Scan for the cell matching the given text and deliver its (x, y) coordinate at center. 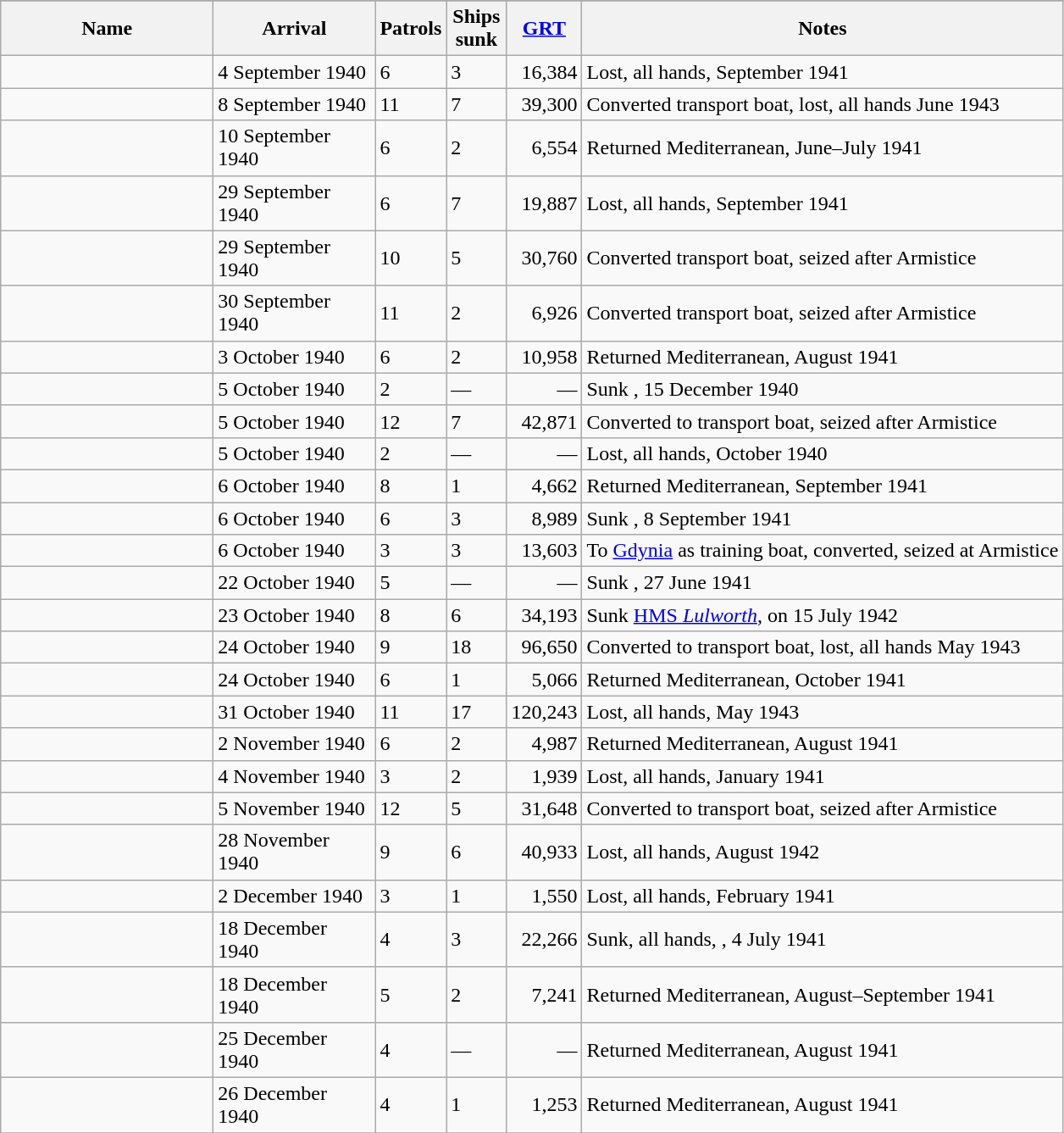
Shipssunk (476, 29)
Sunk , 27 June 1941 (823, 583)
Lost, all hands, August 1942 (823, 853)
Returned Mediterranean, June–July 1941 (823, 147)
Returned Mediterranean, September 1941 (823, 486)
3 October 1940 (295, 357)
Lost, all hands, February 1941 (823, 896)
5,066 (544, 680)
Lost, all hands, January 1941 (823, 776)
1,550 (544, 896)
Returned Mediterranean, October 1941 (823, 680)
96,650 (544, 647)
8,989 (544, 518)
Lost, all hands, October 1940 (823, 453)
To Gdynia as training boat, converted, seized at Armistice (823, 551)
1,253 (544, 1105)
40,933 (544, 853)
GRT (544, 29)
10,958 (544, 357)
18 (476, 647)
6,554 (544, 147)
22,266 (544, 939)
42,871 (544, 421)
Lost, all hands, May 1943 (823, 712)
28 November 1940 (295, 853)
Returned Mediterranean, August–September 1941 (823, 995)
Arrival (295, 29)
Patrols (411, 29)
Sunk , 8 September 1941 (823, 518)
4 November 1940 (295, 776)
8 September 1940 (295, 104)
25 December 1940 (295, 1049)
17 (476, 712)
Sunk, all hands, , 4 July 1941 (823, 939)
16,384 (544, 72)
Sunk HMS Lulworth, on 15 July 1942 (823, 615)
4,662 (544, 486)
13,603 (544, 551)
7,241 (544, 995)
23 October 1940 (295, 615)
Converted transport boat, lost, all hands June 1943 (823, 104)
120,243 (544, 712)
30 September 1940 (295, 314)
2 November 1940 (295, 744)
Sunk , 15 December 1940 (823, 389)
34,193 (544, 615)
30,760 (544, 258)
26 December 1940 (295, 1105)
10 (411, 258)
4,987 (544, 744)
22 October 1940 (295, 583)
Converted to transport boat, lost, all hands May 1943 (823, 647)
6,926 (544, 314)
19,887 (544, 203)
31 October 1940 (295, 712)
1,939 (544, 776)
5 November 1940 (295, 808)
10 September 1940 (295, 147)
2 December 1940 (295, 896)
Notes (823, 29)
Name (107, 29)
39,300 (544, 104)
4 September 1940 (295, 72)
31,648 (544, 808)
